Provide the [x, y] coordinate of the cell's center where the given text is located.  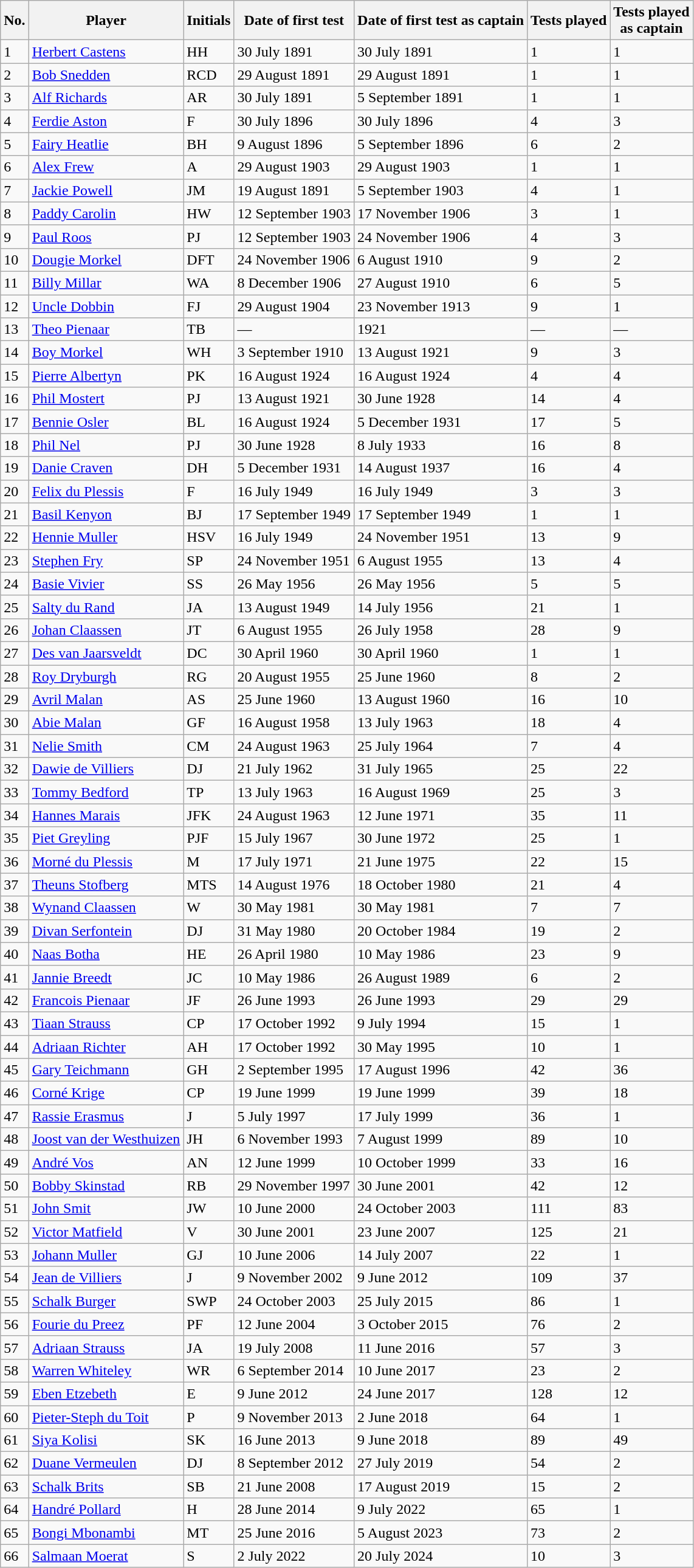
Dougie Morkel [106, 260]
13 August 1960 [441, 700]
Boy Morkel [106, 353]
12 June 2004 [294, 1324]
Joost van der Westhuizen [106, 1139]
20 August 1955 [294, 677]
76 [569, 1324]
Tests playedas captain [651, 21]
31 [15, 746]
Paul Roos [106, 237]
66 [15, 1556]
Billy Millar [106, 283]
MT [209, 1533]
Francois Pienaar [106, 1000]
Stephen Fry [106, 561]
Johan Claassen [106, 630]
Felix du Plessis [106, 491]
DH [209, 468]
16 August 1969 [441, 792]
6 November 1993 [294, 1139]
20 October 1984 [441, 931]
P [209, 1417]
12 June 1999 [294, 1162]
43 [15, 1023]
27 July 2019 [441, 1463]
Naas Botha [106, 954]
128 [569, 1394]
13 August 1949 [294, 607]
44 [15, 1046]
Divan Serfontein [106, 931]
9 July 2022 [441, 1510]
André Vos [106, 1162]
No. [15, 21]
10 October 1999 [441, 1162]
24 [15, 584]
31 July 1965 [441, 769]
Jean de Villiers [106, 1278]
19 August 1891 [294, 190]
Nelie Smith [106, 746]
Siya Kolisi [106, 1440]
53 [15, 1255]
2 July 2022 [294, 1556]
JM [209, 190]
21 July 1962 [294, 769]
9 July 1994 [441, 1023]
2 September 1995 [294, 1070]
25 June 2016 [294, 1533]
32 [15, 769]
9 November 2002 [294, 1278]
19 July 2008 [294, 1347]
Schalk Brits [106, 1487]
Johann Muller [106, 1255]
HE [209, 954]
109 [569, 1278]
8 December 1906 [294, 283]
2 June 2018 [441, 1417]
30 June 1972 [441, 838]
14 August 1937 [441, 468]
52 [15, 1232]
Eben Etzebeth [106, 1394]
PK [209, 376]
Bobby Skinstad [106, 1186]
20 [15, 491]
Schalk Burger [106, 1301]
PF [209, 1324]
31 May 1980 [294, 931]
3 September 1910 [294, 353]
17 November 1906 [441, 213]
38 [15, 908]
SB [209, 1487]
3 October 2015 [441, 1324]
Roy Dryburgh [106, 677]
Uncle Dobbin [106, 306]
M [209, 862]
26 April 1980 [294, 954]
30 May 1995 [441, 1046]
HW [209, 213]
41 [15, 977]
5 July 1997 [294, 1116]
V [209, 1232]
WA [209, 283]
JW [209, 1209]
23 November 1913 [441, 306]
SS [209, 584]
Corné Krige [106, 1093]
JH [209, 1139]
JT [209, 630]
RB [209, 1186]
Adriaan Richter [106, 1046]
46 [15, 1093]
6 September 2014 [294, 1370]
Fourie du Preez [106, 1324]
Theo Pienaar [106, 330]
Tests played [569, 21]
DFT [209, 260]
Morné du Plessis [106, 862]
62 [15, 1463]
Jannie Breedt [106, 977]
18 October 1980 [441, 885]
27 August 1910 [441, 283]
Duane Vermeulen [106, 1463]
17 August 1996 [441, 1070]
Theuns Stofberg [106, 885]
Fairy Heatlie [106, 144]
8 July 1933 [441, 445]
16 June 2013 [294, 1440]
Paddy Carolin [106, 213]
63 [15, 1487]
Ferdie Aston [106, 121]
Bob Snedden [106, 75]
28 June 2014 [294, 1510]
25 July 2015 [441, 1301]
Alex Frew [106, 167]
Pieter-Steph du Toit [106, 1417]
59 [15, 1394]
26 July 1958 [441, 630]
RCD [209, 75]
FJ [209, 306]
AR [209, 98]
47 [15, 1116]
1921 [441, 330]
14 July 1956 [441, 607]
BH [209, 144]
Gary Teichmann [106, 1070]
Adriaan Strauss [106, 1347]
WH [209, 353]
E [209, 1394]
JF [209, 1000]
S [209, 1556]
Handré Pollard [106, 1510]
Hannes Marais [106, 815]
A [209, 167]
6 August 1910 [441, 260]
9 June 2018 [441, 1440]
34 [15, 815]
30 [15, 723]
JC [209, 977]
Phil Mostert [106, 399]
SP [209, 561]
Jackie Powell [106, 190]
HH [209, 52]
Basil Kenyon [106, 514]
Piet Greyling [106, 838]
HSV [209, 537]
10 June 2017 [441, 1370]
MTS [209, 885]
DC [209, 653]
Alf Richards [106, 98]
125 [569, 1232]
56 [15, 1324]
PJF [209, 838]
9 August 1896 [294, 144]
60 [15, 1417]
26 [15, 630]
Herbert Castens [106, 52]
7 August 1999 [441, 1139]
21 June 1975 [441, 862]
14 July 2007 [441, 1255]
55 [15, 1301]
40 [15, 954]
CM [209, 746]
20 July 2024 [441, 1556]
GH [209, 1070]
17 August 2019 [441, 1487]
AN [209, 1162]
10 June 2000 [294, 1209]
5 September 1903 [441, 190]
50 [15, 1186]
Player [106, 21]
Des van Jaarsveldt [106, 653]
16 August 1958 [294, 723]
TB [209, 330]
Basie Vivier [106, 584]
RG [209, 677]
GJ [209, 1255]
23 June 2007 [441, 1232]
29 August 1904 [294, 306]
83 [651, 1209]
AS [209, 700]
17 July 1999 [441, 1116]
Date of first test [294, 21]
10 June 2006 [294, 1255]
9 November 2013 [294, 1417]
Victor Matfield [106, 1232]
14 August 1976 [294, 885]
TP [209, 792]
Salmaan Moerat [106, 1556]
5 September 1896 [441, 144]
Tiaan Strauss [106, 1023]
Warren Whiteley [106, 1370]
8 September 2012 [294, 1463]
JFK [209, 815]
Initials [209, 21]
21 June 2008 [294, 1487]
11 June 2016 [441, 1347]
Abie Malan [106, 723]
Tommy Bedford [106, 792]
24 June 2017 [441, 1394]
SWP [209, 1301]
SK [209, 1440]
WR [209, 1370]
BJ [209, 514]
Hennie Muller [106, 537]
Date of first test as captain [441, 21]
15 July 1967 [294, 838]
John Smit [106, 1209]
29 November 1997 [294, 1186]
17 July 1971 [294, 862]
25 July 1964 [441, 746]
12 June 1971 [441, 815]
Wynand Claassen [106, 908]
48 [15, 1139]
86 [569, 1301]
Salty du Rand [106, 607]
61 [15, 1440]
GF [209, 723]
5 September 1891 [441, 98]
73 [569, 1533]
Danie Craven [106, 468]
Pierre Albertyn [106, 376]
Phil Nel [106, 445]
58 [15, 1370]
26 August 1989 [441, 977]
H [209, 1510]
51 [15, 1209]
45 [15, 1070]
Rassie Erasmus [106, 1116]
W [209, 908]
5 August 2023 [441, 1533]
Bennie Osler [106, 422]
27 [15, 653]
Dawie de Villiers [106, 769]
BL [209, 422]
111 [569, 1209]
Avril Malan [106, 700]
AH [209, 1046]
Bongi Mbonambi [106, 1533]
